Output the (X, Y) coordinate of the center of the cell containing the given text.  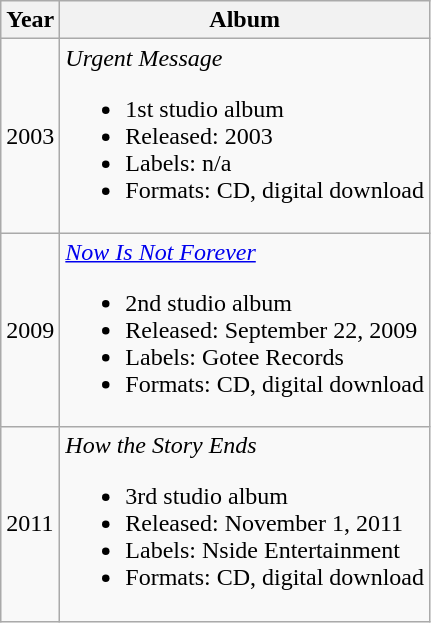
How the Story Ends3rd studio albumReleased: November 1, 2011Labels: Nside EntertainmentFormats: CD, digital download (245, 524)
2003 (30, 136)
2011 (30, 524)
Now Is Not Forever2nd studio albumReleased: September 22, 2009Labels: Gotee RecordsFormats: CD, digital download (245, 330)
Urgent Message1st studio albumReleased: 2003Labels: n/aFormats: CD, digital download (245, 136)
Year (30, 20)
2009 (30, 330)
Album (245, 20)
